From the cell containing the given text, extract its center point as (x, y) coordinate. 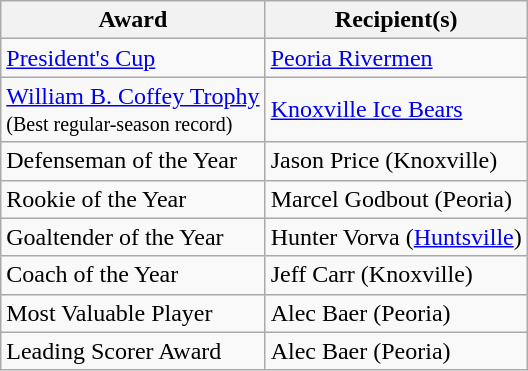
Peoria Rivermen (396, 58)
Knoxville Ice Bears (396, 110)
Leading Scorer Award (133, 351)
President's Cup (133, 58)
Rookie of the Year (133, 199)
Coach of the Year (133, 275)
Most Valuable Player (133, 313)
Marcel Godbout (Peoria) (396, 199)
Goaltender of the Year (133, 237)
Jason Price (Knoxville) (396, 161)
Award (133, 20)
William B. Coffey Trophy(Best regular-season record) (133, 110)
Defenseman of the Year (133, 161)
Jeff Carr (Knoxville) (396, 275)
Recipient(s) (396, 20)
Hunter Vorva (Huntsville) (396, 237)
